Return the [x, y] coordinate for the center point of the cell that contains the specified text.  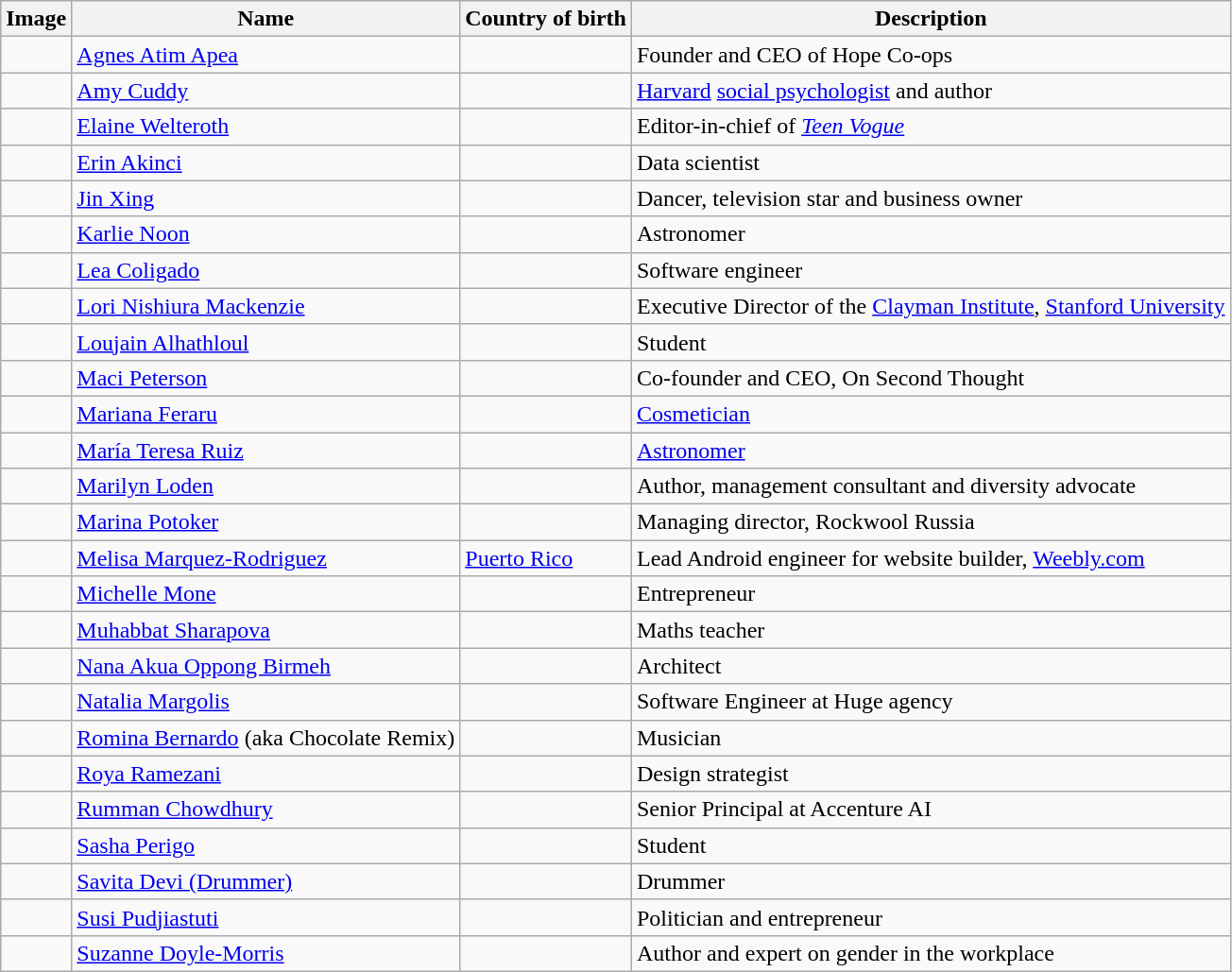
Maths teacher [931, 630]
Author, management consultant and diversity advocate [931, 486]
Data scientist [931, 162]
Maci Peterson [266, 378]
Entrepreneur [931, 594]
Country of birth [546, 19]
Rumman Chowdhury [266, 810]
Senior Principal at Accenture AI [931, 810]
Musician [931, 738]
Jin Xing [266, 198]
Drummer [931, 881]
Karlie Noon [266, 234]
Lead Android engineer for website builder, Weebly.com [931, 558]
Cosmetician [931, 414]
Founder and CEO of Hope Co-ops [931, 55]
Harvard social psychologist and author [931, 91]
Politician and entrepreneur [931, 917]
Marilyn Loden [266, 486]
Executive Director of the Clayman Institute, Stanford University [931, 306]
Design strategist [931, 774]
Roya Ramezani [266, 774]
Editor-in-chief of Teen Vogue [931, 127]
Suzanne Doyle-Morris [266, 953]
Erin Akinci [266, 162]
Lea Coligado [266, 270]
Elaine Welteroth [266, 127]
Nana Akua Oppong Birmeh [266, 666]
Author and expert on gender in the workplace [931, 953]
Sasha Perigo [266, 845]
Dancer, television star and business owner [931, 198]
Software engineer [931, 270]
Co-founder and CEO, On Second Thought [931, 378]
Natalia Margolis [266, 702]
Architect [931, 666]
Michelle Mone [266, 594]
María Teresa Ruiz [266, 451]
Agnes Atim Apea [266, 55]
Susi Pudjiastuti [266, 917]
Managing director, Rockwool Russia [931, 522]
Mariana Feraru [266, 414]
Software Engineer at Huge agency [931, 702]
Amy Cuddy [266, 91]
Puerto Rico [546, 558]
Romina Bernardo (aka Chocolate Remix) [266, 738]
Loujain Alhathloul [266, 342]
Lori Nishiura Mackenzie [266, 306]
Savita Devi (Drummer) [266, 881]
Description [931, 19]
Name [266, 19]
Image [36, 19]
Melisa Marquez-Rodriguez [266, 558]
Marina Potoker [266, 522]
Muhabbat Sharapova [266, 630]
